For the text-containing cell, return its midpoint in [X, Y] coordinate format. 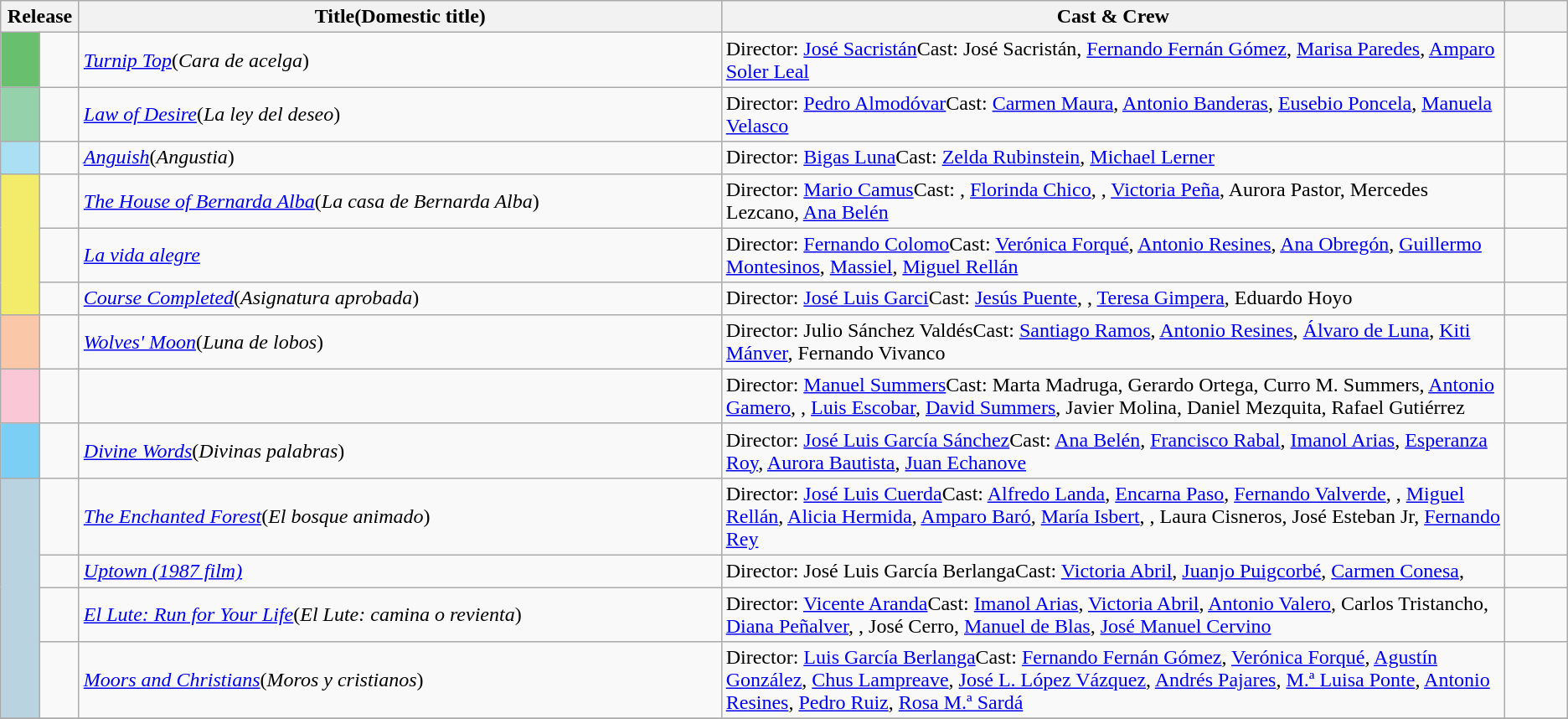
Law of Desire(La ley del deseo) [400, 114]
Uptown (1987 film) [400, 571]
The Enchanted Forest(El bosque animado) [400, 516]
Moors and Christians(Moros y cristianos) [400, 680]
Director: José SacristánCast: José Sacristán, Fernando Fernán Gómez, Marisa Paredes, Amparo Soler Leal [1112, 60]
Director: Mario CamusCast: , Florinda Chico, , Victoria Peña, Aurora Pastor, Mercedes Lezcano, Ana Belén [1112, 201]
Release [40, 17]
Cast & Crew [1112, 17]
Anguish(Angustia) [400, 158]
Turnip Top(Cara de acelga) [400, 60]
Director: José Luis García BerlangaCast: Victoria Abril, Juanjo Puigcorbé, Carmen Conesa, [1112, 571]
Director: Fernando ColomoCast: Verónica Forqué, Antonio Resines, Ana Obregón, Guillermo Montesinos, Massiel, Miguel Rellán [1112, 255]
Director: José Luis García SánchezCast: Ana Belén, Francisco Rabal, Imanol Arias, Esperanza Roy, Aurora Bautista, Juan Echanove [1112, 451]
Divine Words(Divinas palabras) [400, 451]
Title(Domestic title) [400, 17]
Director: José Luis GarciCast: Jesús Puente, , Teresa Gimpera, Eduardo Hoyo [1112, 298]
Course Completed(Asignatura aprobada) [400, 298]
Director: Pedro AlmodóvarCast: Carmen Maura, Antonio Banderas, Eusebio Poncela, Manuela Velasco [1112, 114]
The House of Bernarda Alba(La casa de Bernarda Alba) [400, 201]
La vida alegre [400, 255]
El Lute: Run for Your Life(El Lute: camina o revienta) [400, 613]
Director: Julio Sánchez ValdésCast: Santiago Ramos, Antonio Resines, Álvaro de Luna, Kiti Mánver, Fernando Vivanco [1112, 342]
Director: Bigas LunaCast: Zelda Rubinstein, Michael Lerner [1112, 158]
Wolves' Moon(Luna de lobos) [400, 342]
